Identify which cell holds the provided text, then report its (x, y) central coordinate. 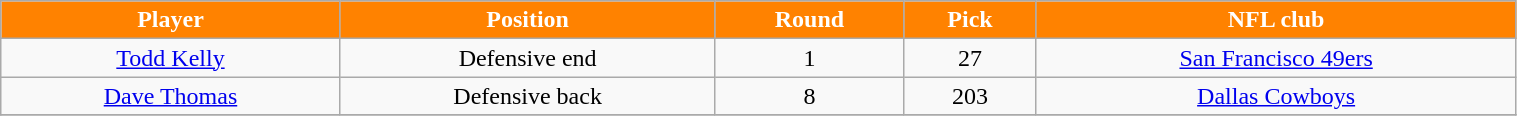
Todd Kelly (170, 58)
Round (810, 20)
27 (970, 58)
Player (170, 20)
1 (810, 58)
Dave Thomas (170, 96)
Dallas Cowboys (1276, 96)
Defensive back (528, 96)
NFL club (1276, 20)
Position (528, 20)
Defensive end (528, 58)
San Francisco 49ers (1276, 58)
8 (810, 96)
203 (970, 96)
Pick (970, 20)
